Determine the [X, Y] coordinate at the center of the cell enclosing the given text.  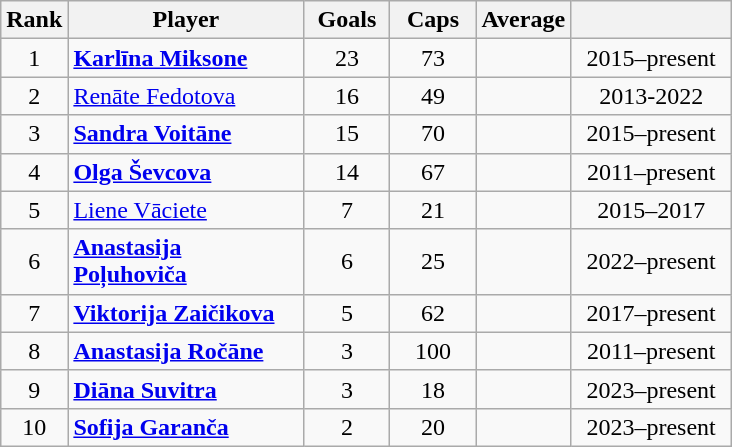
Anastasija Ročāne [186, 351]
Liene Vāciete [186, 210]
4 [34, 172]
23 [347, 58]
Olga Ševcova [186, 172]
25 [433, 262]
Caps [433, 20]
15 [347, 134]
16 [347, 96]
67 [433, 172]
62 [433, 313]
Sofija Garanča [186, 427]
Diāna Suvitra [186, 389]
20 [433, 427]
2013-2022 [652, 96]
2015–2017 [652, 210]
Sandra Voitāne [186, 134]
1 [34, 58]
10 [34, 427]
Renāte Fedotova [186, 96]
8 [34, 351]
73 [433, 58]
Anastasija Poļuhoviča [186, 262]
9 [34, 389]
Goals [347, 20]
18 [433, 389]
49 [433, 96]
Karlīna Miksone [186, 58]
Viktorija Zaičikova [186, 313]
70 [433, 134]
100 [433, 351]
2022–present [652, 262]
21 [433, 210]
2017–present [652, 313]
Player [186, 20]
14 [347, 172]
Average [524, 20]
Rank [34, 20]
